From the cell containing the given text, extract its center point as (X, Y) coordinate. 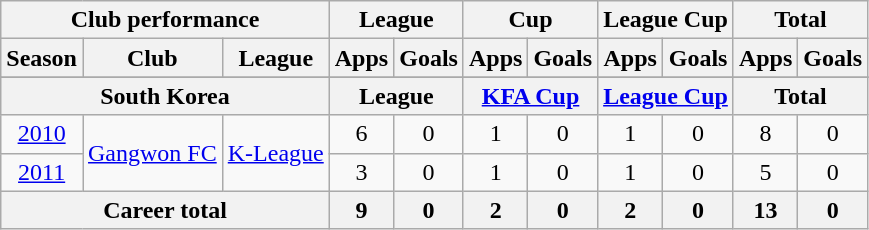
6 (361, 134)
KFA Cup (530, 96)
Club (152, 58)
Career total (165, 210)
5 (765, 172)
K-League (276, 153)
8 (765, 134)
2010 (42, 134)
9 (361, 210)
13 (765, 210)
Club performance (165, 20)
2011 (42, 172)
South Korea (165, 96)
Season (42, 58)
3 (361, 172)
Cup (530, 20)
Gangwon FC (152, 153)
